Capture the cell that displays the provided text and extract its (X, Y) central coordinate. 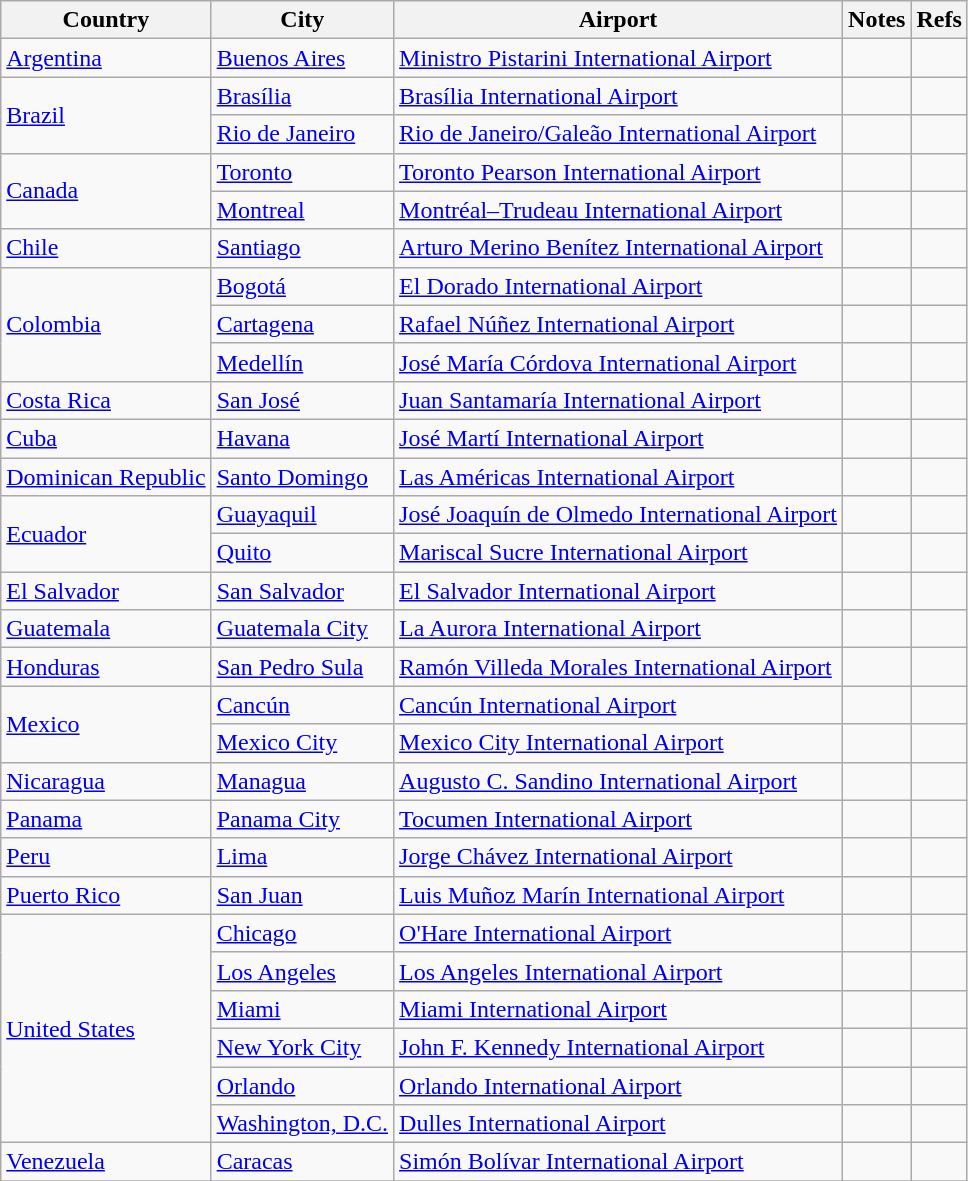
City (302, 20)
Las Américas International Airport (618, 477)
Cancún International Airport (618, 705)
El Salvador (106, 591)
Canada (106, 191)
Country (106, 20)
Peru (106, 857)
Dominican Republic (106, 477)
Mexico City International Airport (618, 743)
Montreal (302, 210)
Lima (302, 857)
El Dorado International Airport (618, 286)
Dulles International Airport (618, 1124)
Refs (939, 20)
Ecuador (106, 534)
Venezuela (106, 1162)
Caracas (302, 1162)
Panama (106, 819)
Luis Muñoz Marín International Airport (618, 895)
Airport (618, 20)
San Pedro Sula (302, 667)
Orlando International Airport (618, 1085)
Chile (106, 248)
Jorge Chávez International Airport (618, 857)
José Martí International Airport (618, 438)
Simón Bolívar International Airport (618, 1162)
Juan Santamaría International Airport (618, 400)
Havana (302, 438)
Toronto Pearson International Airport (618, 172)
Guayaquil (302, 515)
Cartagena (302, 324)
United States (106, 1028)
Quito (302, 553)
Costa Rica (106, 400)
Panama City (302, 819)
Tocumen International Airport (618, 819)
Medellín (302, 362)
Arturo Merino Benítez International Airport (618, 248)
Nicaragua (106, 781)
Cancún (302, 705)
El Salvador International Airport (618, 591)
San José (302, 400)
José Joaquín de Olmedo International Airport (618, 515)
Buenos Aires (302, 58)
Orlando (302, 1085)
Rio de Janeiro/Galeão International Airport (618, 134)
La Aurora International Airport (618, 629)
Rio de Janeiro (302, 134)
Washington, D.C. (302, 1124)
Puerto Rico (106, 895)
O'Hare International Airport (618, 933)
Guatemala City (302, 629)
John F. Kennedy International Airport (618, 1047)
Santiago (302, 248)
Brazil (106, 115)
Chicago (302, 933)
Managua (302, 781)
Mariscal Sucre International Airport (618, 553)
San Juan (302, 895)
Honduras (106, 667)
Mexico City (302, 743)
Notes (877, 20)
Ramón Villeda Morales International Airport (618, 667)
Miami (302, 1009)
Rafael Núñez International Airport (618, 324)
Guatemala (106, 629)
Colombia (106, 324)
San Salvador (302, 591)
Brasília International Airport (618, 96)
José María Córdova International Airport (618, 362)
Brasília (302, 96)
Cuba (106, 438)
Bogotá (302, 286)
Ministro Pistarini International Airport (618, 58)
Toronto (302, 172)
Los Angeles International Airport (618, 971)
Montréal–Trudeau International Airport (618, 210)
New York City (302, 1047)
Los Angeles (302, 971)
Augusto C. Sandino International Airport (618, 781)
Santo Domingo (302, 477)
Mexico (106, 724)
Miami International Airport (618, 1009)
Argentina (106, 58)
